Extract the [X, Y] coordinate from the center of the cell holding the provided text.  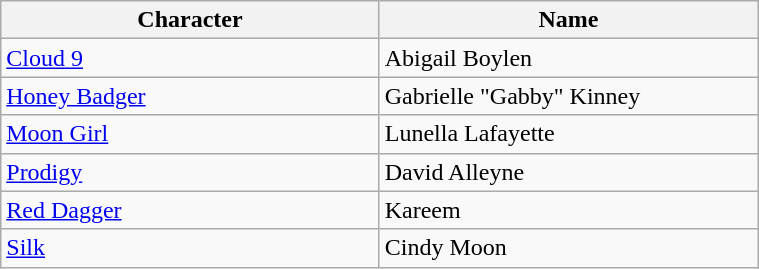
Cindy Moon [568, 248]
Honey Badger [190, 96]
Lunella Lafayette [568, 134]
Abigail Boylen [568, 58]
Kareem [568, 210]
Character [190, 20]
Cloud 9 [190, 58]
Gabrielle "Gabby" Kinney [568, 96]
Name [568, 20]
Silk [190, 248]
David Alleyne [568, 172]
Prodigy [190, 172]
Moon Girl [190, 134]
Red Dagger [190, 210]
